Capture the cell that displays the provided text and extract its (X, Y) central coordinate. 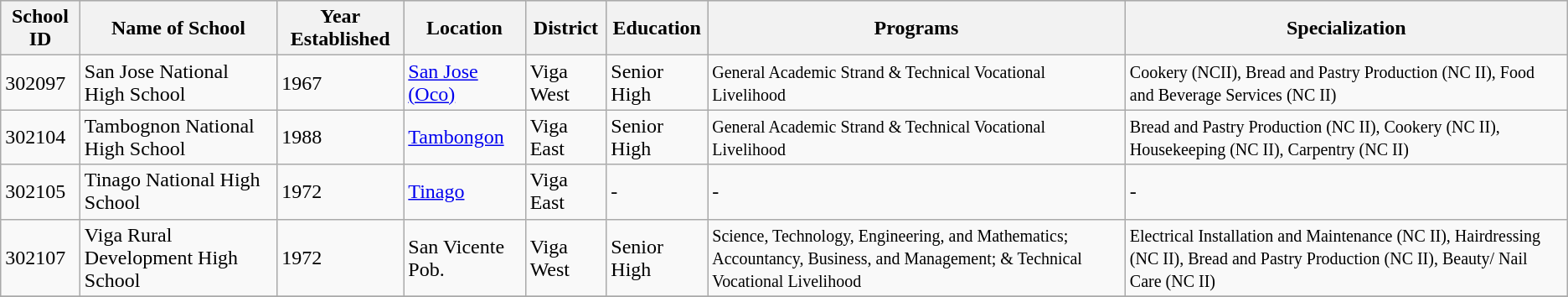
1967 (340, 82)
District (566, 29)
Science, Technology, Engineering, and Mathematics; Accountancy, Business, and Management; & Technical Vocational Livelihood (916, 258)
302105 (40, 191)
San Vicente Pob. (464, 258)
Cookery (NCII), Bread and Pastry Production (NC II), Food and Beverage Services (NC II) (1346, 82)
Tambognon National High School (178, 138)
Tinago National High School (178, 191)
302097 (40, 82)
Tinago (464, 191)
School ID (40, 29)
1988 (340, 138)
Tambongon (464, 138)
Specialization (1346, 29)
302107 (40, 258)
Electrical Installation and Maintenance (NC II), Hairdressing (NC II), Bread and Pastry Production (NC II), Beauty/ Nail Care (NC II) (1346, 258)
302104 (40, 138)
Viga Rural Development High School (178, 258)
Year Established (340, 29)
San Jose (Oco) (464, 82)
Location (464, 29)
Programs (916, 29)
Name of School (178, 29)
San Jose National High School (178, 82)
Education (657, 29)
Bread and Pastry Production (NC II), Cookery (NC II), Housekeeping (NC II), Carpentry (NC II) (1346, 138)
